Scan for the cell matching the given text and deliver its [X, Y] coordinate at center. 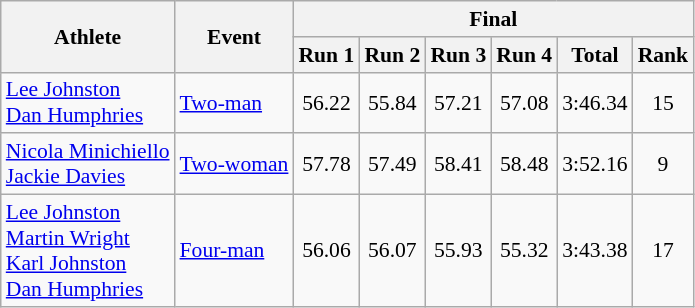
9 [664, 164]
Rank [664, 55]
3:52.16 [594, 164]
Run 2 [392, 55]
Two-man [234, 102]
Run 4 [524, 55]
Lee JohnstonMartin WrightKarl JohnstonDan Humphries [88, 251]
17 [664, 251]
Lee JohnstonDan Humphries [88, 102]
Run 3 [458, 55]
55.32 [524, 251]
15 [664, 102]
55.93 [458, 251]
3:46.34 [594, 102]
Final [493, 19]
Two-woman [234, 164]
Nicola MinichielloJackie Davies [88, 164]
Four-man [234, 251]
55.84 [392, 102]
57.49 [392, 164]
58.48 [524, 164]
57.08 [524, 102]
Athlete [88, 36]
Total [594, 55]
Event [234, 36]
56.22 [326, 102]
57.21 [458, 102]
58.41 [458, 164]
Run 1 [326, 55]
3:43.38 [594, 251]
56.07 [392, 251]
57.78 [326, 164]
56.06 [326, 251]
